Search for the cell housing the specified text and yield its [X, Y] center coordinate. 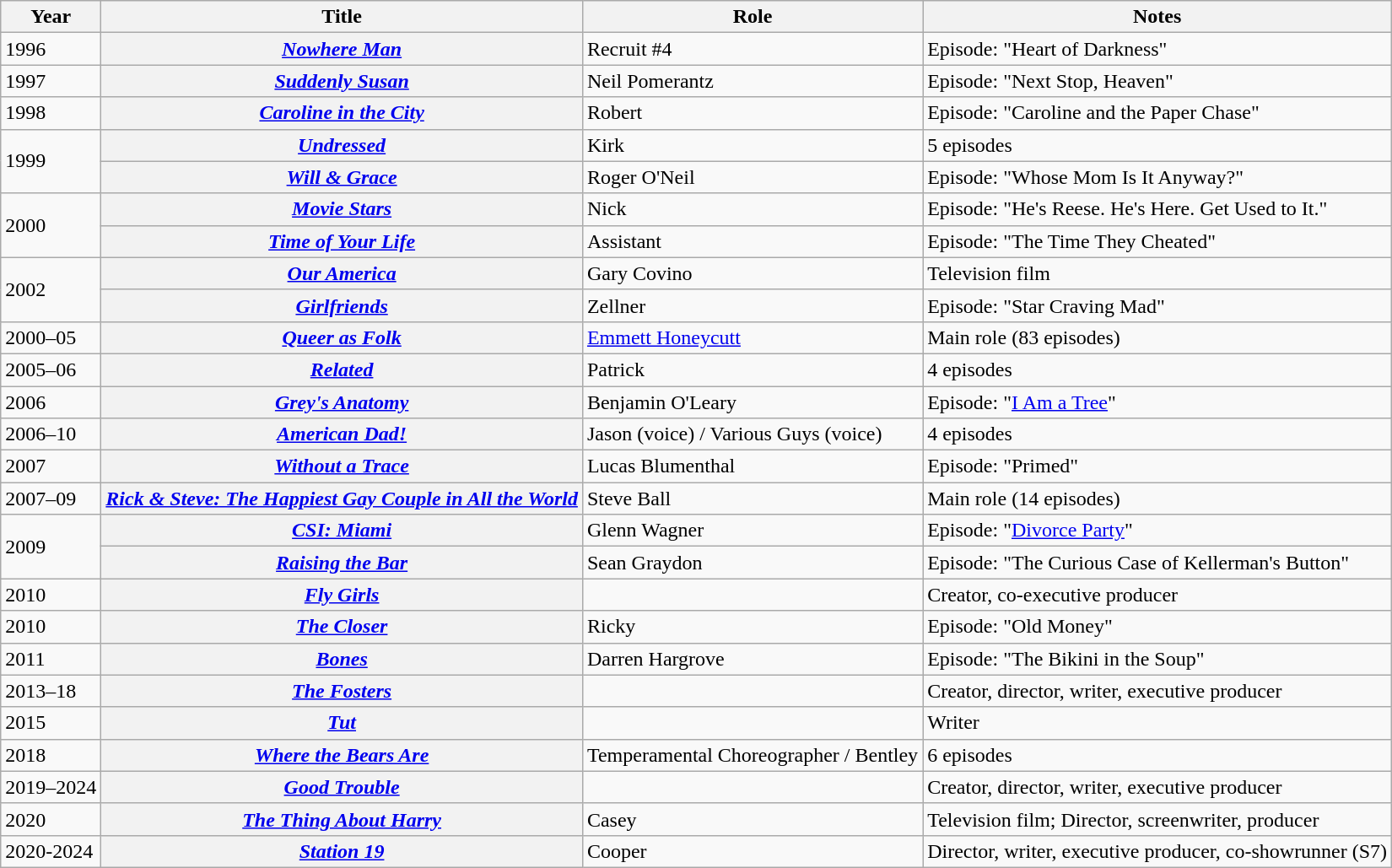
1998 [51, 113]
The Closer [343, 627]
Neil Pomerantz [753, 81]
Episode: "The Bikini in the Soup" [1157, 659]
Queer as Folk [343, 337]
Role [753, 17]
Raising the Bar [343, 563]
Episode: "Divorce Party" [1157, 531]
Girlfriends [343, 305]
2007 [51, 466]
Bones [343, 659]
Episode: "He's Reese. He's Here. Get Used to It." [1157, 209]
Related [343, 369]
Gary Covino [753, 273]
Steve Ball [753, 499]
Jason (voice) / Various Guys (voice) [753, 434]
The Thing About Harry [343, 819]
Episode: "I Am a Tree" [1157, 402]
Caroline in the City [343, 113]
2002 [51, 289]
2013–18 [51, 691]
Grey's Anatomy [343, 402]
Episode: "The Curious Case of Kellerman's Button" [1157, 563]
Time of Your Life [343, 241]
American Dad! [343, 434]
Tut [343, 723]
Recruit #4 [753, 49]
2000 [51, 225]
1999 [51, 161]
Notes [1157, 17]
CSI: Miami [343, 531]
6 episodes [1157, 755]
5 episodes [1157, 145]
Movie Stars [343, 209]
Without a Trace [343, 466]
Good Trouble [343, 787]
1997 [51, 81]
Temperamental Choreographer / Bentley [753, 755]
Year [51, 17]
Robert [753, 113]
Television film; Director, screenwriter, producer [1157, 819]
Nowhere Man [343, 49]
1996 [51, 49]
Episode: "The Time They Cheated" [1157, 241]
2006 [51, 402]
Director, writer, executive producer, co-showrunner (S7) [1157, 851]
Episode: "Caroline and the Paper Chase" [1157, 113]
2020-2024 [51, 851]
Episode: "Whose Mom Is It Anyway?" [1157, 177]
Benjamin O'Leary [753, 402]
Roger O'Neil [753, 177]
Where the Bears Are [343, 755]
Undressed [343, 145]
2009 [51, 547]
Main role (83 episodes) [1157, 337]
Title [343, 17]
Zellner [753, 305]
Cooper [753, 851]
Assistant [753, 241]
Writer [1157, 723]
Episode: "Primed" [1157, 466]
Darren Hargrove [753, 659]
2015 [51, 723]
Patrick [753, 369]
2006–10 [51, 434]
Episode: "Star Craving Mad" [1157, 305]
Suddenly Susan [343, 81]
Emmett Honeycutt [753, 337]
Creator, co-executive producer [1157, 595]
2007–09 [51, 499]
Main role (14 episodes) [1157, 499]
2018 [51, 755]
2019–2024 [51, 787]
Episode: "Next Stop, Heaven" [1157, 81]
2005–06 [51, 369]
Station 19 [343, 851]
Episode: "Old Money" [1157, 627]
Our America [343, 273]
2020 [51, 819]
Casey [753, 819]
Rick & Steve: The Happiest Gay Couple in All the World [343, 499]
Glenn Wagner [753, 531]
Kirk [753, 145]
Fly Girls [343, 595]
2011 [51, 659]
Will & Grace [343, 177]
Nick [753, 209]
Ricky [753, 627]
2000–05 [51, 337]
Sean Graydon [753, 563]
The Fosters [343, 691]
Lucas Blumenthal [753, 466]
Episode: "Heart of Darkness" [1157, 49]
Television film [1157, 273]
